Provide the [X, Y] coordinate of the cell's center where the given text is located.  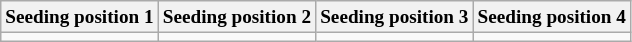
Seeding position 3 [394, 17]
Seeding position 4 [552, 17]
Seeding position 2 [236, 17]
Seeding position 1 [80, 17]
